Locate the cell with the specified text and output its (X, Y) center coordinate. 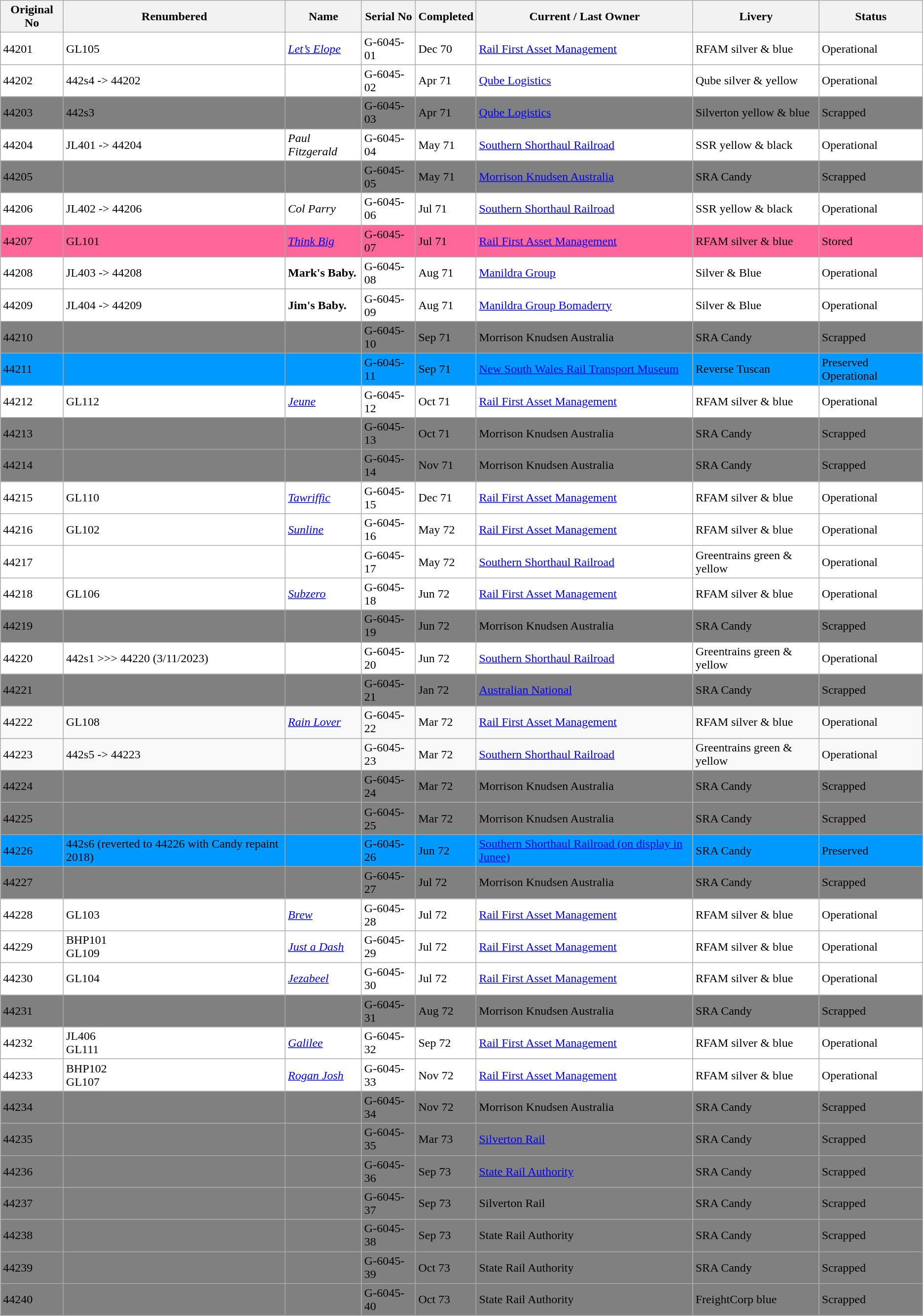
Stored (871, 241)
G-6045-31 (389, 1011)
Serial No (389, 17)
44224 (32, 786)
Livery (756, 17)
G-6045-38 (389, 1236)
44237 (32, 1203)
G-6045-15 (389, 498)
Col Parry (323, 209)
GL105 (175, 48)
G-6045-13 (389, 434)
Mark's Baby. (323, 273)
G-6045-28 (389, 914)
Manildra Group (585, 273)
442s1 >>> 44220 (3/11/2023) (175, 658)
Manildra Group Bomaderry (585, 305)
G-6045-27 (389, 883)
44225 (32, 818)
44227 (32, 883)
G-6045-39 (389, 1267)
G-6045-09 (389, 305)
G-6045-21 (389, 690)
FreightCorp blue (756, 1300)
G-6045-30 (389, 979)
44204 (32, 145)
44236 (32, 1172)
JL404 -> 44209 (175, 305)
G-6045-03 (389, 112)
Tawriffic (323, 498)
GL112 (175, 401)
Rain Lover (323, 722)
Preserved (871, 850)
JL402 -> 44206 (175, 209)
44208 (32, 273)
44210 (32, 337)
G-6045-24 (389, 786)
44231 (32, 1011)
Mar 73 (446, 1139)
GL102 (175, 530)
G-6045-01 (389, 48)
44213 (32, 434)
G-6045-16 (389, 530)
44211 (32, 369)
44221 (32, 690)
442s6 (reverted to 44226 with Candy repaint 2018) (175, 850)
44234 (32, 1107)
G-6045-26 (389, 850)
G-6045-29 (389, 947)
44218 (32, 594)
Sunline (323, 530)
Nov 71 (446, 465)
44219 (32, 626)
Jezabeel (323, 979)
Rogan Josh (323, 1075)
GL103 (175, 914)
Australian National (585, 690)
Dec 70 (446, 48)
G-6045-36 (389, 1172)
JL403 -> 44208 (175, 273)
GL104 (175, 979)
Silverton yellow & blue (756, 112)
Preserved Operational (871, 369)
Southern Shorthaul Railroad (on display in Junee) (585, 850)
G-6045-14 (389, 465)
G-6045-32 (389, 1043)
44232 (32, 1043)
Qube silver & yellow (756, 81)
Dec 71 (446, 498)
Status (871, 17)
44238 (32, 1236)
Subzero (323, 594)
Jeune (323, 401)
G-6045-35 (389, 1139)
44214 (32, 465)
New South Wales Rail Transport Museum (585, 369)
G-6045-22 (389, 722)
44216 (32, 530)
442s4 -> 44202 (175, 81)
44206 (32, 209)
44201 (32, 48)
G-6045-20 (389, 658)
44215 (32, 498)
44240 (32, 1300)
44222 (32, 722)
G-6045-17 (389, 562)
44228 (32, 914)
44202 (32, 81)
GL106 (175, 594)
G-6045-11 (389, 369)
Galilee (323, 1043)
G-6045-34 (389, 1107)
44220 (32, 658)
44229 (32, 947)
G-6045-40 (389, 1300)
Original No (32, 17)
G-6045-25 (389, 818)
G-6045-08 (389, 273)
JL406GL111 (175, 1043)
Paul Fitzgerald (323, 145)
44205 (32, 177)
Reverse Tuscan (756, 369)
GL110 (175, 498)
44203 (32, 112)
442s3 (175, 112)
BHP101GL109 (175, 947)
BHP102GL107 (175, 1075)
G-6045-12 (389, 401)
Brew (323, 914)
44226 (32, 850)
Completed (446, 17)
44223 (32, 754)
JL401 -> 44204 (175, 145)
Jim's Baby. (323, 305)
G-6045-19 (389, 626)
G-6045-07 (389, 241)
GL108 (175, 722)
442s5 -> 44223 (175, 754)
Let’s Elope (323, 48)
44233 (32, 1075)
G-6045-23 (389, 754)
44235 (32, 1139)
Name (323, 17)
G-6045-05 (389, 177)
G-6045-18 (389, 594)
G-6045-10 (389, 337)
Renumbered (175, 17)
Aug 72 (446, 1011)
GL101 (175, 241)
G-6045-04 (389, 145)
44212 (32, 401)
G-6045-37 (389, 1203)
44230 (32, 979)
44239 (32, 1267)
Jan 72 (446, 690)
44217 (32, 562)
Sep 72 (446, 1043)
G-6045-02 (389, 81)
Think Big (323, 241)
44207 (32, 241)
G-6045-06 (389, 209)
Just a Dash (323, 947)
G-6045-33 (389, 1075)
Current / Last Owner (585, 17)
44209 (32, 305)
